Identify which cell holds the provided text, then report its [x, y] central coordinate. 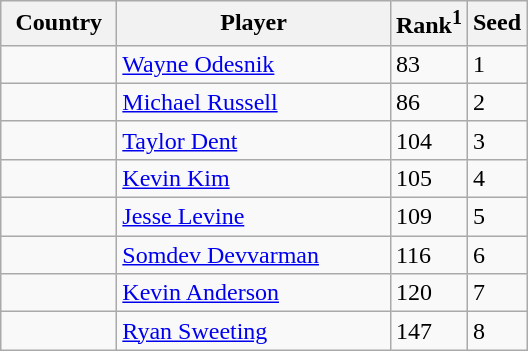
5 [496, 217]
105 [428, 178]
83 [428, 64]
Ryan Sweeting [254, 331]
120 [428, 293]
Jesse Levine [254, 217]
6 [496, 255]
104 [428, 140]
Somdev Devvarman [254, 255]
Kevin Kim [254, 178]
147 [428, 331]
3 [496, 140]
2 [496, 102]
109 [428, 217]
1 [496, 64]
Rank1 [428, 24]
Player [254, 24]
Kevin Anderson [254, 293]
4 [496, 178]
116 [428, 255]
Seed [496, 24]
Taylor Dent [254, 140]
Wayne Odesnik [254, 64]
8 [496, 331]
Country [59, 24]
Michael Russell [254, 102]
86 [428, 102]
7 [496, 293]
